Find where the given text appears and provide that cell's center as [x, y] coordinate. 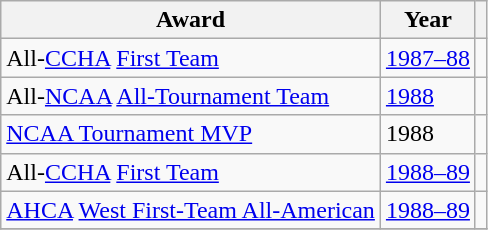
NCAA Tournament MVP [191, 134]
AHCA West First-Team All-American [191, 210]
Award [191, 20]
1987–88 [428, 58]
All-NCAA All-Tournament Team [191, 96]
Year [428, 20]
